Extract the (X, Y) coordinate from the center of the cell holding the provided text.  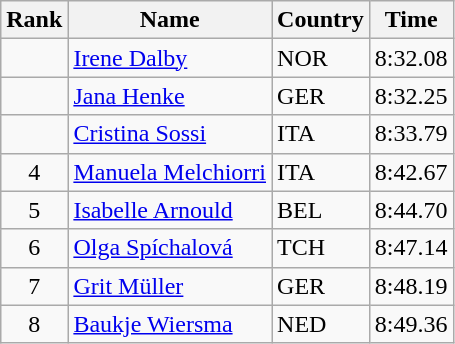
8:48.19 (411, 286)
6 (34, 248)
Olga Spíchalová (170, 248)
Isabelle Arnould (170, 210)
8 (34, 324)
Irene Dalby (170, 58)
8:49.36 (411, 324)
8:32.08 (411, 58)
5 (34, 210)
NOR (321, 58)
TCH (321, 248)
Rank (34, 20)
8:42.67 (411, 172)
Baukje Wiersma (170, 324)
BEL (321, 210)
NED (321, 324)
Manuela Melchiorri (170, 172)
8:47.14 (411, 248)
8:44.70 (411, 210)
Grit Müller (170, 286)
Time (411, 20)
4 (34, 172)
8:33.79 (411, 134)
Country (321, 20)
8:32.25 (411, 96)
Jana Henke (170, 96)
Name (170, 20)
Cristina Sossi (170, 134)
7 (34, 286)
